Return the (x, y) coordinate for the center point of the cell that contains the specified text.  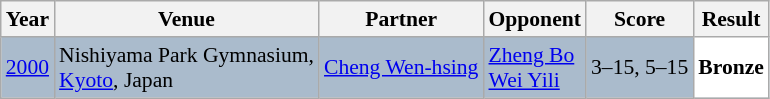
Cheng Wen-hsing (401, 68)
3–15, 5–15 (640, 68)
Bronze (731, 68)
Nishiyama Park Gymnasium,Kyoto, Japan (186, 68)
Opponent (534, 19)
Partner (401, 19)
Result (731, 19)
Zheng Bo Wei Yili (534, 68)
2000 (28, 68)
Score (640, 19)
Year (28, 19)
Venue (186, 19)
